Return the (x, y) coordinate for the center point of the cell that contains the specified text.  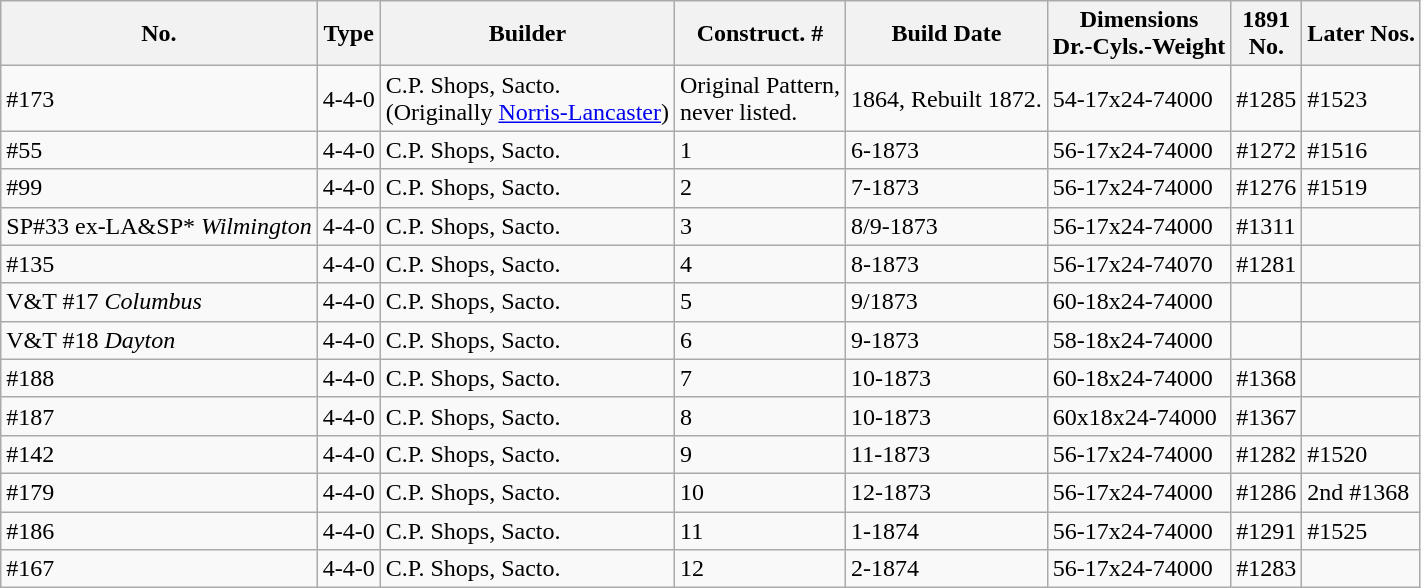
Later Nos. (1362, 34)
DimensionsDr.-Cyls.-Weight (1139, 34)
12-1873 (947, 492)
#167 (159, 569)
11-1873 (947, 454)
#1525 (1362, 531)
#186 (159, 531)
2-1874 (947, 569)
54-17x24-74000 (1139, 98)
Construct. # (760, 34)
11 (760, 531)
3 (760, 226)
V&T #17 Columbus (159, 302)
#179 (159, 492)
2nd #1368 (1362, 492)
No. (159, 34)
#1282 (1266, 454)
Type (348, 34)
#188 (159, 378)
#173 (159, 98)
1891No. (1266, 34)
1-1874 (947, 531)
60x18x24-74000 (1139, 416)
10 (760, 492)
56-17x24-74070 (1139, 264)
1864, Rebuilt 1872. (947, 98)
Builder (527, 34)
12 (760, 569)
#135 (159, 264)
C.P. Shops, Sacto.(Originally Norris-Lancaster) (527, 98)
#187 (159, 416)
8 (760, 416)
#1523 (1362, 98)
#1519 (1362, 188)
58-18x24-74000 (1139, 340)
#1367 (1266, 416)
#1281 (1266, 264)
#142 (159, 454)
2 (760, 188)
V&T #18 Dayton (159, 340)
#1291 (1266, 531)
8/9-1873 (947, 226)
#1516 (1362, 150)
7-1873 (947, 188)
#1520 (1362, 454)
7 (760, 378)
9-1873 (947, 340)
5 (760, 302)
1 (760, 150)
9/1873 (947, 302)
8-1873 (947, 264)
#1368 (1266, 378)
6 (760, 340)
#1272 (1266, 150)
#1283 (1266, 569)
SP#33 ex-LA&SP* Wilmington (159, 226)
4 (760, 264)
9 (760, 454)
#1286 (1266, 492)
6-1873 (947, 150)
#1285 (1266, 98)
Original Pattern,never listed. (760, 98)
#55 (159, 150)
#1276 (1266, 188)
#1311 (1266, 226)
#99 (159, 188)
Build Date (947, 34)
